Identify which cell holds the provided text, then report its (X, Y) central coordinate. 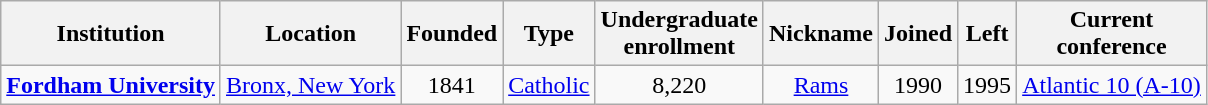
Rams (820, 85)
Fordham University (111, 85)
1841 (452, 85)
1990 (918, 85)
Nickname (820, 34)
Bronx, New York (310, 85)
Founded (452, 34)
8,220 (679, 85)
Type (549, 34)
Undergraduateenrollment (679, 34)
Location (310, 34)
Left (988, 34)
Joined (918, 34)
Currentconference (1112, 34)
Institution (111, 34)
Catholic (549, 85)
1995 (988, 85)
Atlantic 10 (A-10) (1112, 85)
